Capture the cell that displays the provided text and extract its (X, Y) central coordinate. 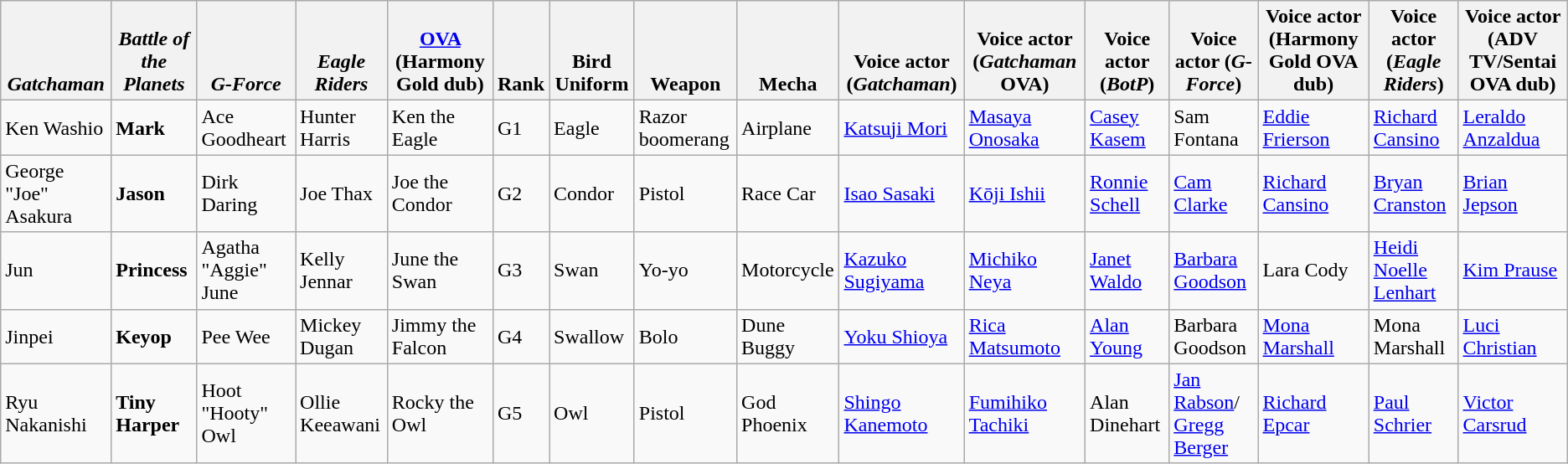
Joe the Condor (440, 193)
G2 (521, 193)
Swan (592, 271)
Agatha "Aggie" June (246, 271)
Jason (154, 193)
Alan Dinehart (1127, 414)
Mickey Dugan (342, 337)
Ken the Eagle (440, 127)
Weapon (685, 50)
Race Car (788, 193)
Bolo (685, 337)
Mecha (788, 50)
Battle of the Planets (154, 50)
Razor boomerang (685, 127)
Jimmy the Falcon (440, 337)
Ken Washio (56, 127)
Ryu Nakanishi (56, 414)
Rica Matsumoto (1024, 337)
Luci Christian (1513, 337)
Kim Prause (1513, 271)
Shingo Kanemoto (901, 414)
Janet Waldo (1127, 271)
Heidi Noelle Lenhart (1414, 271)
Kelly Jennar (342, 271)
Eagle Riders (342, 50)
G1 (521, 127)
Dirk Daring (246, 193)
Joe Thax (342, 193)
Keyop (154, 337)
Bryan Cranston (1414, 193)
Motorcycle (788, 271)
Paul Schrier (1414, 414)
George "Joe" Asakura (56, 193)
Lara Cody (1313, 271)
Ronnie Schell (1127, 193)
Voice actor (ADV TV/Sentai OVA dub) (1513, 50)
Voice actor (BotP) (1127, 50)
June the Swan (440, 271)
Isao Sasaki (901, 193)
Dune Buggy (788, 337)
Voice actor (Harmony Gold OVA dub) (1313, 50)
OVA (Harmony Gold dub) (440, 50)
Rocky the Owl (440, 414)
Katsuji Mori (901, 127)
Ace Goodheart (246, 127)
Condor (592, 193)
Brian Jepson (1513, 193)
G5 (521, 414)
G3 (521, 271)
G4 (521, 337)
Eagle (592, 127)
Richard Epcar (1313, 414)
Princess (154, 271)
Ollie Keeawani (342, 414)
Rank (521, 50)
Leraldo Anzaldua (1513, 127)
Cam Clarke (1214, 193)
Bird Uniform (592, 50)
Swallow (592, 337)
Jinpei (56, 337)
Voice actor (Gatchaman OVA) (1024, 50)
G-Force (246, 50)
Hunter Harris (342, 127)
Mark (154, 127)
Eddie Frierson (1313, 127)
Voice actor (Gatchaman) (901, 50)
Sam Fontana (1214, 127)
Tiny Harper (154, 414)
Victor Carsrud (1513, 414)
Kōji Ishii (1024, 193)
Gatchaman (56, 50)
Airplane (788, 127)
Masaya Onosaka (1024, 127)
Fumihiko Tachiki (1024, 414)
Voice actor (G-Force) (1214, 50)
Alan Young (1127, 337)
Casey Kasem (1127, 127)
Jun (56, 271)
Kazuko Sugiyama (901, 271)
Pee Wee (246, 337)
Yoku Shioya (901, 337)
Jan Rabson/ Gregg Berger (1214, 414)
Hoot "Hooty" Owl (246, 414)
Michiko Neya (1024, 271)
Yo-yo (685, 271)
Voice actor (Eagle Riders) (1414, 50)
Owl (592, 414)
God Phoenix (788, 414)
